Output the [X, Y] coordinate of the center of the cell containing the given text.  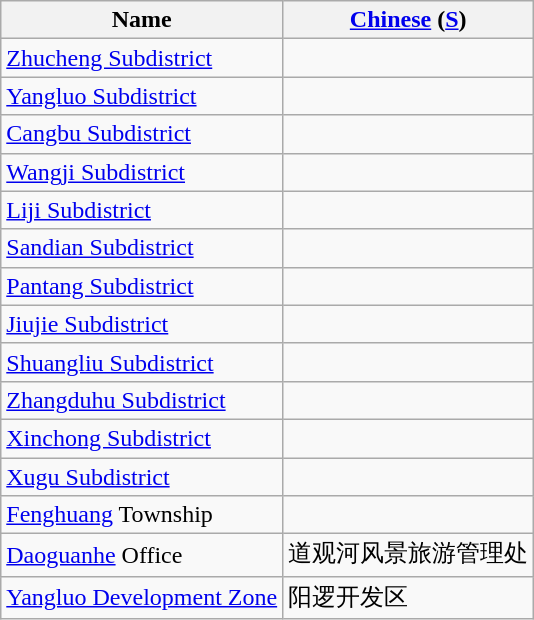
Yangluo Development Zone [142, 598]
Fenghuang Township [142, 515]
Xinchong Subdistrict [142, 438]
Zhucheng Subdistrict [142, 58]
Name [142, 20]
阳逻开发区 [408, 598]
Jiujie Subdistrict [142, 324]
Zhangduhu Subdistrict [142, 400]
道观河风景旅游管理处 [408, 556]
Sandian Subdistrict [142, 248]
Wangji Subdistrict [142, 172]
Cangbu Subdistrict [142, 134]
Chinese (S) [408, 20]
Pantang Subdistrict [142, 286]
Yangluo Subdistrict [142, 96]
Liji Subdistrict [142, 210]
Daoguanhe Office [142, 556]
Shuangliu Subdistrict [142, 362]
Xugu Subdistrict [142, 477]
